From the cell containing the given text, extract its center point as (X, Y) coordinate. 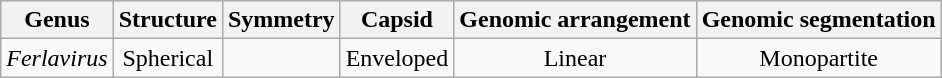
Genus (57, 20)
Symmetry (281, 20)
Capsid (397, 20)
Ferlavirus (57, 58)
Structure (168, 20)
Monopartite (818, 58)
Genomic arrangement (575, 20)
Spherical (168, 58)
Linear (575, 58)
Genomic segmentation (818, 20)
Enveloped (397, 58)
